For the text-containing cell, return its midpoint in [x, y] coordinate format. 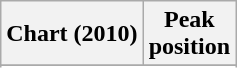
Peak position [189, 34]
Chart (2010) [72, 34]
